Identify which cell holds the provided text, then report its (X, Y) central coordinate. 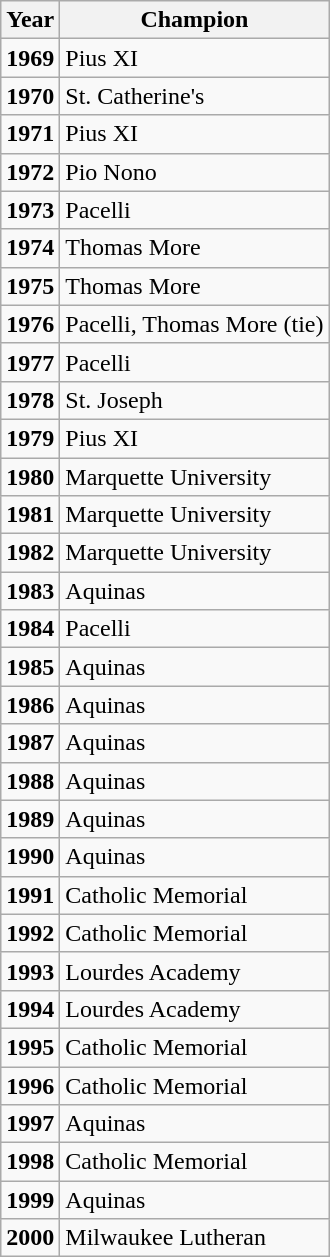
1988 (30, 781)
St. Joseph (194, 400)
1979 (30, 438)
1975 (30, 286)
1990 (30, 857)
1974 (30, 248)
1993 (30, 971)
1998 (30, 1162)
Pacelli, Thomas More (tie) (194, 324)
Champion (194, 20)
1976 (30, 324)
1987 (30, 743)
1983 (30, 591)
1978 (30, 400)
1985 (30, 667)
1973 (30, 210)
1986 (30, 705)
1995 (30, 1047)
Pio Nono (194, 172)
1982 (30, 553)
2000 (30, 1238)
Milwaukee Lutheran (194, 1238)
1977 (30, 362)
St. Catherine's (194, 96)
1984 (30, 629)
1999 (30, 1200)
1980 (30, 477)
1994 (30, 1009)
1996 (30, 1085)
1991 (30, 895)
1981 (30, 515)
1992 (30, 933)
1997 (30, 1124)
1970 (30, 96)
1969 (30, 58)
1971 (30, 134)
Year (30, 20)
1989 (30, 819)
1972 (30, 172)
